Capture the cell that displays the provided text and extract its (x, y) central coordinate. 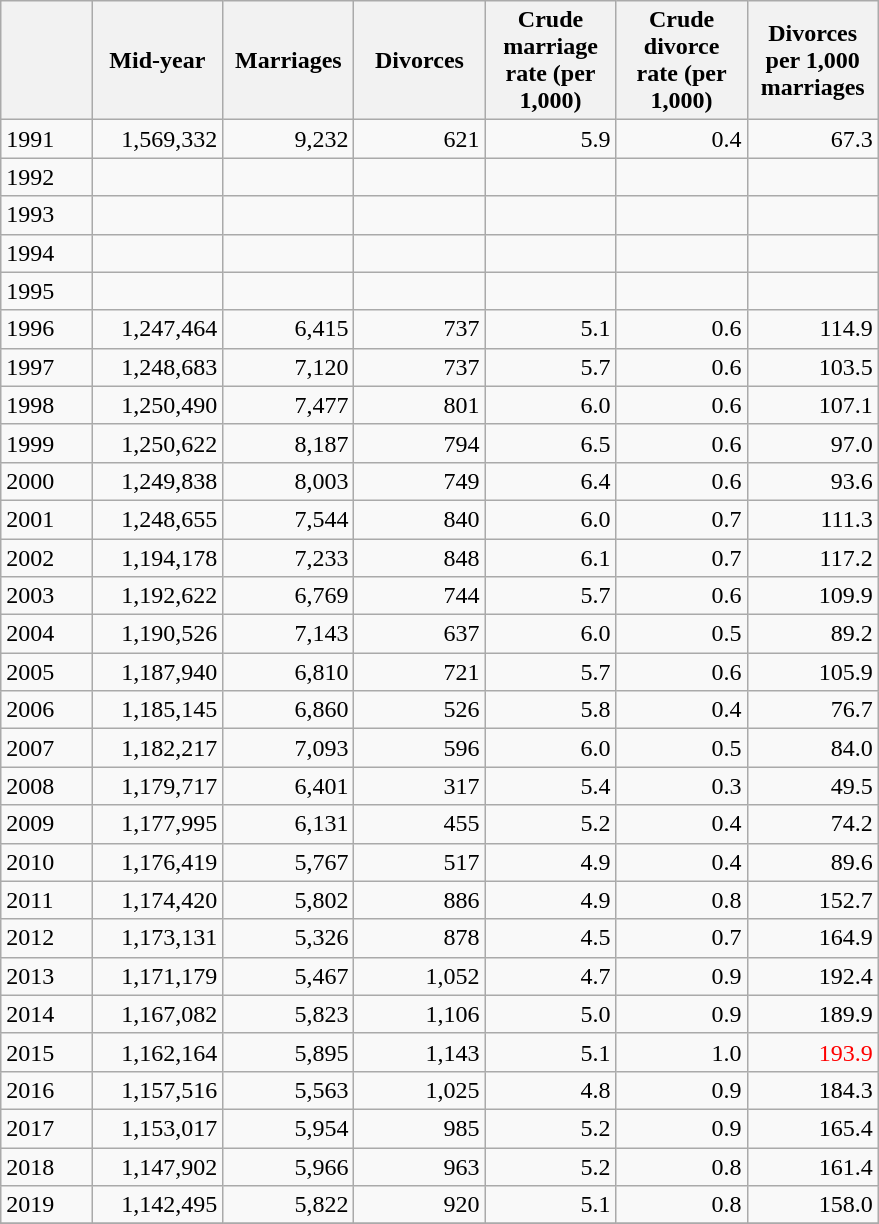
4.8 (550, 1090)
76.7 (812, 710)
164.9 (812, 938)
2011 (46, 900)
963 (420, 1167)
6,131 (288, 824)
84.0 (812, 748)
749 (420, 481)
621 (420, 139)
Divorces (420, 60)
1,142,495 (158, 1205)
2019 (46, 1205)
109.9 (812, 596)
1992 (46, 177)
878 (420, 938)
5.0 (550, 1014)
114.9 (812, 329)
4.5 (550, 938)
5,467 (288, 976)
103.5 (812, 367)
1,179,717 (158, 786)
794 (420, 443)
596 (420, 748)
8,003 (288, 481)
Crude divorce rate (per 1,000) (682, 60)
2001 (46, 519)
7,143 (288, 634)
1,250,622 (158, 443)
1994 (46, 253)
184.3 (812, 1090)
6,769 (288, 596)
7,477 (288, 405)
801 (420, 405)
1,249,838 (158, 481)
7,233 (288, 557)
1,569,332 (158, 139)
985 (420, 1128)
6.4 (550, 481)
Mid-year (158, 60)
2015 (46, 1052)
2016 (46, 1090)
5.9 (550, 139)
2018 (46, 1167)
6,810 (288, 672)
6,401 (288, 786)
2007 (46, 748)
5.4 (550, 786)
2010 (46, 862)
840 (420, 519)
1,185,145 (158, 710)
1,187,940 (158, 672)
1,194,178 (158, 557)
117.2 (812, 557)
2014 (46, 1014)
637 (420, 634)
5,767 (288, 862)
9,232 (288, 139)
1,176,419 (158, 862)
455 (420, 824)
1,174,420 (158, 900)
67.3 (812, 139)
744 (420, 596)
6.5 (550, 443)
2013 (46, 976)
1,157,516 (158, 1090)
1,025 (420, 1090)
2009 (46, 824)
1991 (46, 139)
192.4 (812, 976)
189.9 (812, 1014)
1,167,082 (158, 1014)
2003 (46, 596)
2004 (46, 634)
89.2 (812, 634)
1,173,131 (158, 938)
721 (420, 672)
107.1 (812, 405)
5,822 (288, 1205)
317 (420, 786)
5,563 (288, 1090)
1,192,622 (158, 596)
5,326 (288, 938)
165.4 (812, 1128)
1,177,995 (158, 824)
1,248,683 (158, 367)
5,802 (288, 900)
8,187 (288, 443)
7,093 (288, 748)
1,052 (420, 976)
5,954 (288, 1128)
6.1 (550, 557)
97.0 (812, 443)
2008 (46, 786)
1,248,655 (158, 519)
1993 (46, 215)
848 (420, 557)
1995 (46, 291)
1,143 (420, 1052)
1,190,526 (158, 634)
1,147,902 (158, 1167)
2002 (46, 557)
2012 (46, 938)
0.3 (682, 786)
526 (420, 710)
1997 (46, 367)
5,895 (288, 1052)
1,247,464 (158, 329)
886 (420, 900)
2006 (46, 710)
5.8 (550, 710)
1996 (46, 329)
517 (420, 862)
Marriages (288, 60)
1,106 (420, 1014)
105.9 (812, 672)
7,120 (288, 367)
Crude marriage rate (per 1,000) (550, 60)
93.6 (812, 481)
Divorces per 1,000 marriages (812, 60)
161.4 (812, 1167)
1999 (46, 443)
6,860 (288, 710)
1,153,017 (158, 1128)
2017 (46, 1128)
2000 (46, 481)
1,171,179 (158, 976)
1,250,490 (158, 405)
49.5 (812, 786)
7,544 (288, 519)
5,966 (288, 1167)
1.0 (682, 1052)
2005 (46, 672)
89.6 (812, 862)
6,415 (288, 329)
4.7 (550, 976)
920 (420, 1205)
152.7 (812, 900)
1,182,217 (158, 748)
74.2 (812, 824)
111.3 (812, 519)
158.0 (812, 1205)
1998 (46, 405)
1,162,164 (158, 1052)
5,823 (288, 1014)
193.9 (812, 1052)
